Detect which cell encompasses the target text, then output its (x, y) center coordinate. 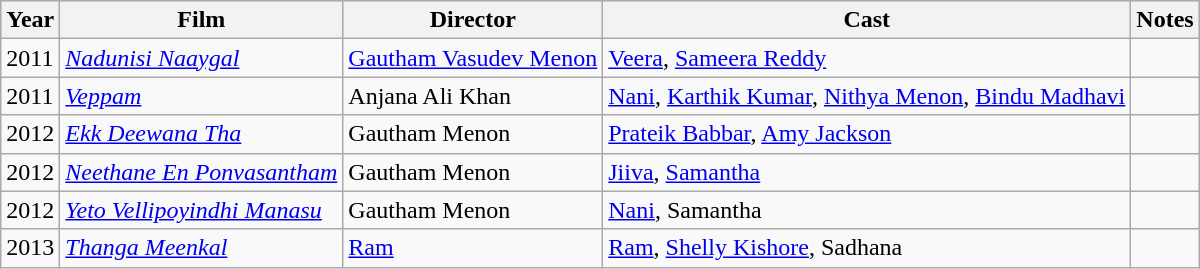
2013 (30, 248)
Cast (867, 20)
Nani, Samantha (867, 210)
Notes (1165, 20)
Jiiva, Samantha (867, 172)
Ram, Shelly Kishore, Sadhana (867, 248)
Year (30, 20)
Director (473, 20)
Anjana Ali Khan (473, 96)
Prateik Babbar, Amy Jackson (867, 134)
Nani, Karthik Kumar, Nithya Menon, Bindu Madhavi (867, 96)
Thanga Meenkal (202, 248)
Veera, Sameera Reddy (867, 58)
Film (202, 20)
Ekk Deewana Tha (202, 134)
Yeto Vellipoyindhi Manasu (202, 210)
Neethane En Ponvasantham (202, 172)
Ram (473, 248)
Gautham Vasudev Menon (473, 58)
Veppam (202, 96)
Nadunisi Naaygal (202, 58)
